From the cell containing the given text, extract its center point as (x, y) coordinate. 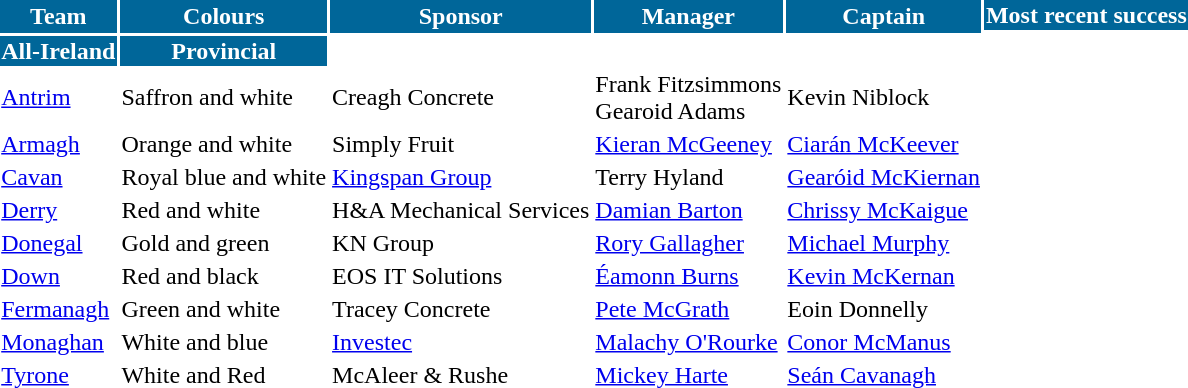
Donegal (58, 243)
Manager (688, 16)
Kevin McKernan (884, 276)
Armagh (58, 144)
Provincial (224, 51)
Monaghan (58, 342)
White and blue (224, 342)
All-Ireland (58, 51)
Eoin Donnelly (884, 309)
Malachy O'Rourke (688, 342)
Fermanagh (58, 309)
Green and white (224, 309)
Most recent success (1086, 15)
Michael Murphy (884, 243)
Captain (884, 16)
Simply Fruit (461, 144)
H&A Mechanical Services (461, 210)
Red and black (224, 276)
Creagh Concrete (461, 98)
Tracey Concrete (461, 309)
KN Group (461, 243)
Antrim (58, 98)
Royal blue and white (224, 177)
Saffron and white (224, 98)
Gearóid McKiernan (884, 177)
Pete McGrath (688, 309)
Gold and green (224, 243)
Kingspan Group (461, 177)
EOS IT Solutions (461, 276)
Sponsor (461, 16)
Damian Barton (688, 210)
Derry (58, 210)
Colours (224, 16)
Investec (461, 342)
Team (58, 16)
Orange and white (224, 144)
Frank FitzsimmonsGearoid Adams (688, 98)
Kevin Niblock (884, 98)
Rory Gallagher (688, 243)
Ciarán McKeever (884, 144)
Conor McManus (884, 342)
Chrissy McKaigue (884, 210)
Cavan (58, 177)
Kieran McGeeney (688, 144)
Down (58, 276)
Red and white (224, 210)
Éamonn Burns (688, 276)
Terry Hyland (688, 177)
